Scan for the cell matching the given text and deliver its (X, Y) coordinate at center. 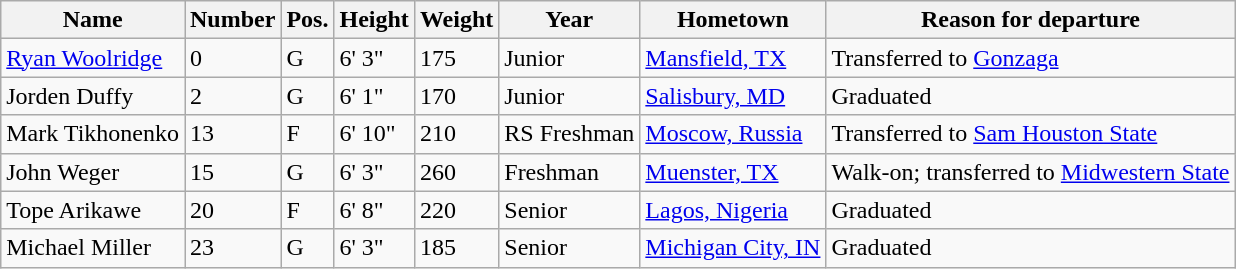
John Weger (93, 172)
Number (232, 20)
220 (456, 210)
Michael Miller (93, 248)
Reason for departure (1030, 20)
6' 8" (374, 210)
23 (232, 248)
Transferred to Gonzaga (1030, 58)
Hometown (733, 20)
175 (456, 58)
Pos. (308, 20)
Freshman (570, 172)
Salisbury, MD (733, 96)
0 (232, 58)
20 (232, 210)
13 (232, 134)
Mark Tikhonenko (93, 134)
Jorden Duffy (93, 96)
Name (93, 20)
210 (456, 134)
Height (374, 20)
185 (456, 248)
6' 1" (374, 96)
Muenster, TX (733, 172)
15 (232, 172)
Transferred to Sam Houston State (1030, 134)
Lagos, Nigeria (733, 210)
Weight (456, 20)
6' 10" (374, 134)
170 (456, 96)
Michigan City, IN (733, 248)
260 (456, 172)
Ryan Woolridge (93, 58)
2 (232, 96)
Walk-on; transferred to Midwestern State (1030, 172)
Year (570, 20)
Moscow, Russia (733, 134)
RS Freshman (570, 134)
Tope Arikawe (93, 210)
Mansfield, TX (733, 58)
